Extract the [X, Y] coordinate from the center of the cell holding the provided text.  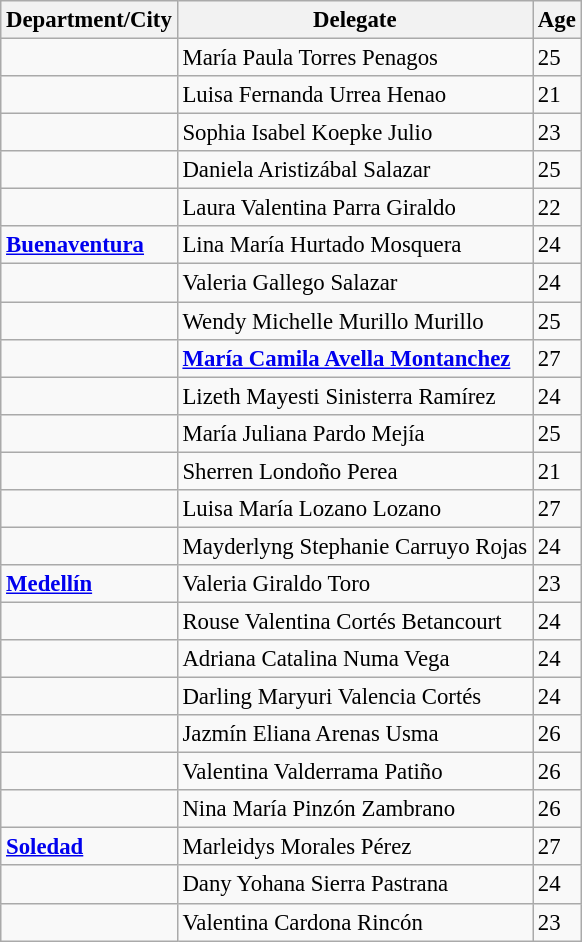
Soledad [89, 847]
Wendy Michelle Murillo Murillo [354, 321]
Valeria Gallego Salazar [354, 283]
Valentina Cardona Rincón [354, 922]
Nina María Pinzón Zambrano [354, 809]
Department/City [89, 20]
Marleidys Morales Pérez [354, 847]
Lizeth Mayesti Sinisterra Ramírez [354, 396]
22 [558, 208]
Age [558, 20]
Valentina Valderrama Patiño [354, 772]
Daniela Aristizábal Salazar [354, 170]
Jazmín Eliana Arenas Usma [354, 734]
María Camila Avella Montanchez [354, 358]
Valeria Giraldo Toro [354, 584]
Sophia Isabel Koepke Julio [354, 133]
Buenaventura [89, 245]
Dany Yohana Sierra Pastrana [354, 885]
Sherren Londoño Perea [354, 471]
Laura Valentina Parra Giraldo [354, 208]
Luisa Fernanda Urrea Henao [354, 95]
Darling Maryuri Valencia Cortés [354, 697]
Delegate [354, 20]
Medellín [89, 584]
María Juliana Pardo Mejía [354, 433]
Lina María Hurtado Mosquera [354, 245]
María Paula Torres Penagos [354, 58]
Luisa María Lozano Lozano [354, 509]
Mayderlyng Stephanie Carruyo Rojas [354, 546]
Rouse Valentina Cortés Betancourt [354, 621]
Adriana Catalina Numa Vega [354, 659]
